For the text-containing cell, return its midpoint in [X, Y] coordinate format. 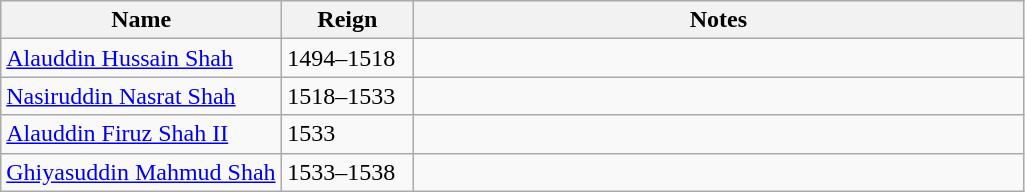
Alauddin Hussain Shah [142, 58]
Nasiruddin Nasrat Shah [142, 96]
Alauddin Firuz Shah II [142, 134]
Name [142, 20]
Ghiyasuddin Mahmud Shah [142, 172]
Reign [348, 20]
1518–1533 [348, 96]
1533–1538 [348, 172]
1533 [348, 134]
Notes [718, 20]
1494–1518 [348, 58]
